Provide the (x, y) coordinate of the cell's center where the given text is located.  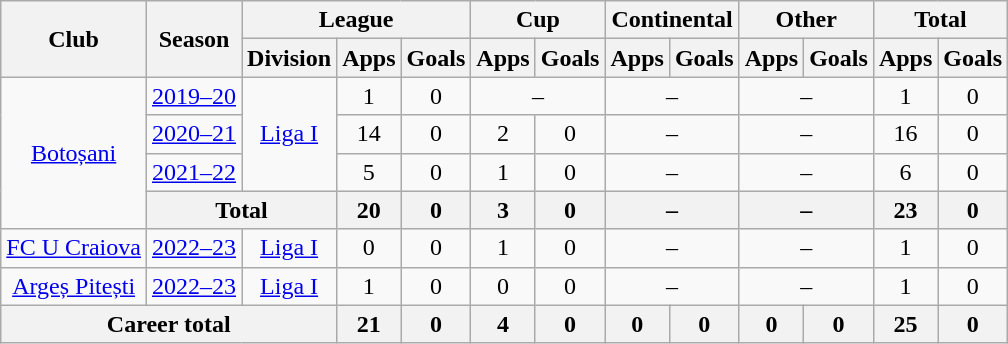
Botoșani (74, 153)
20 (369, 210)
2021–22 (194, 172)
FC U Craiova (74, 248)
Cup (538, 20)
25 (905, 324)
16 (905, 134)
Season (194, 39)
League (356, 20)
14 (369, 134)
Career total (169, 324)
21 (369, 324)
2020–21 (194, 134)
Division (290, 58)
3 (503, 210)
Other (806, 20)
Club (74, 39)
Continental (672, 20)
23 (905, 210)
5 (369, 172)
Argeș Pitești (74, 286)
2 (503, 134)
4 (503, 324)
6 (905, 172)
2019–20 (194, 96)
